Extract the (x, y) coordinate from the center of the cell holding the provided text.  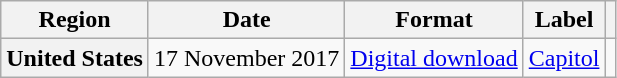
Digital download (434, 58)
United States (75, 58)
Capitol (564, 58)
Format (434, 20)
Region (75, 20)
17 November 2017 (246, 58)
Label (564, 20)
Date (246, 20)
